Search for the cell housing the specified text and yield its (x, y) center coordinate. 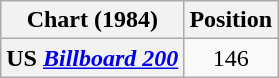
Chart (1984) (92, 20)
146 (231, 58)
US Billboard 200 (92, 58)
Position (231, 20)
